Find where the given text appears and provide that cell's center as [x, y] coordinate. 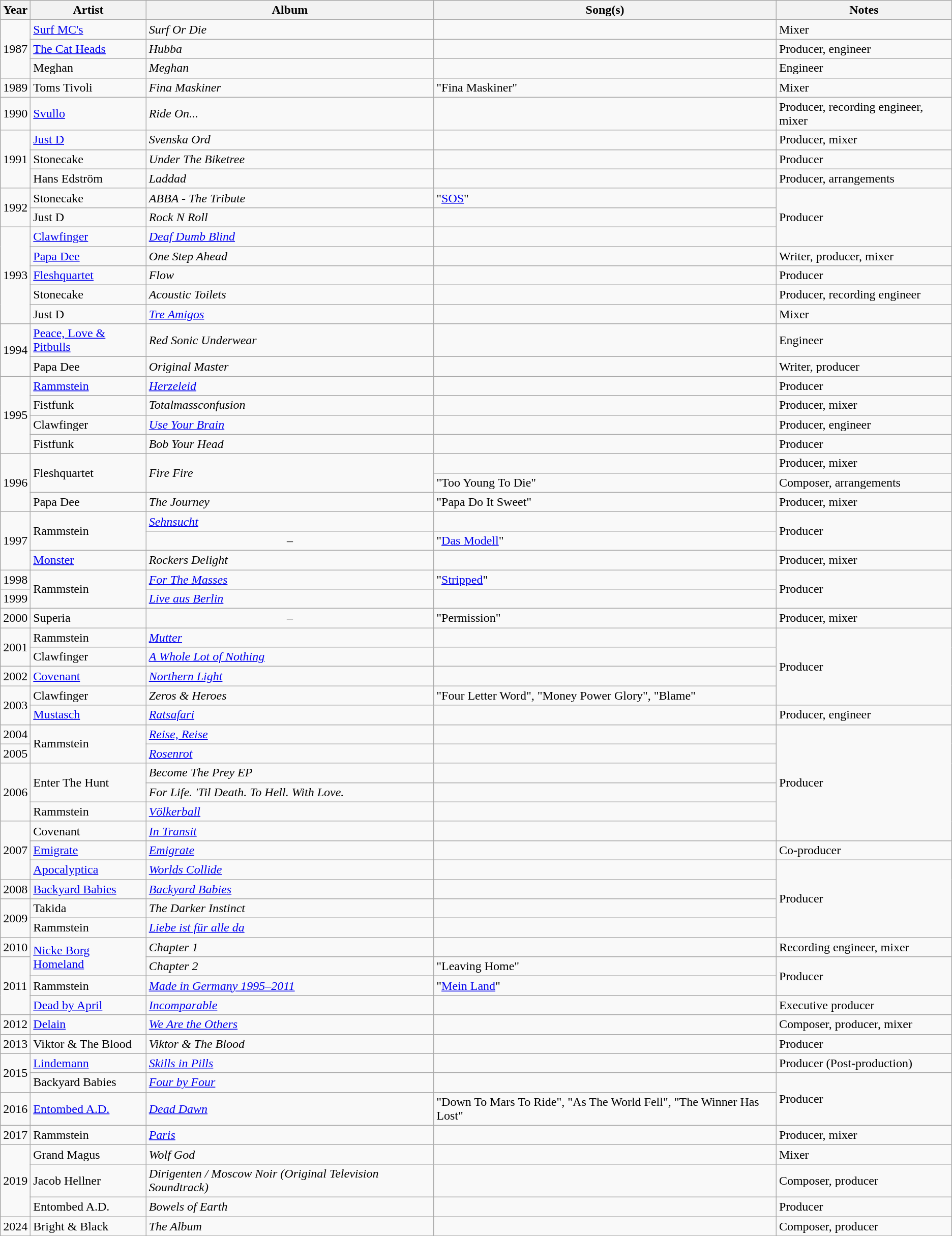
Apocalyptica [88, 869]
1997 [15, 540]
Grand Magus [88, 1154]
Under The Biketree [290, 159]
Dead Dawn [290, 1108]
Mustasch [88, 715]
For The Masses [290, 579]
Superia [88, 618]
Toms Tivoli [88, 87]
"Leaving Home" [605, 967]
Hans Edström [88, 178]
Fina Maskiner [290, 87]
1999 [15, 599]
Chapter 2 [290, 967]
2017 [15, 1135]
Enter The Hunt [88, 782]
"Stripped" [605, 579]
"Mein Land" [605, 986]
Use Your Brain [290, 425]
Takida [88, 909]
Chapter 1 [290, 947]
1993 [15, 275]
Four by Four [290, 1082]
Svenska Ord [290, 140]
Liebe ist für alle da [290, 928]
2001 [15, 647]
2002 [15, 676]
Laddad [290, 178]
Bowels of Earth [290, 1207]
"Down To Mars To Ride", "As The World Fell", "The Winner Has Lost" [605, 1108]
Notes [864, 10]
Co-producer [864, 850]
Song(s) [605, 10]
Wolf God [290, 1154]
Deaf Dumb Blind [290, 236]
"Fina Maskiner" [605, 87]
Rock N Roll [290, 217]
Mutter [290, 638]
Incomparable [290, 1005]
Acoustic Toilets [290, 295]
2019 [15, 1181]
1989 [15, 87]
2003 [15, 705]
Northern Light [290, 676]
Original Master [290, 367]
Ride On... [290, 114]
Svullo [88, 114]
"Four Letter Word", "Money Power Glory", "Blame" [605, 696]
Flow [290, 276]
"Das Modell" [605, 540]
Year [15, 10]
Reise, Reise [290, 734]
2008 [15, 889]
2012 [15, 1024]
Composer, producer, mixer [864, 1024]
Made in Germany 1995–2011 [290, 986]
The Album [290, 1226]
Völkerball [290, 811]
Delain [88, 1024]
"Papa Do It Sweet" [605, 502]
2024 [15, 1226]
"Too Young To Die" [605, 483]
Surf Or Die [290, 29]
Paris [290, 1135]
The Cat Heads [88, 49]
1991 [15, 159]
Peace, Love & Pitbulls [88, 341]
Jacob Hellner [88, 1181]
Fire Fire [290, 473]
Executive producer [864, 1005]
"Permission" [605, 618]
Zeros & Heroes [290, 696]
2007 [15, 850]
1996 [15, 483]
Producer, arrangements [864, 178]
Become The Prey EP [290, 773]
Rosenrot [290, 753]
Bright & Black [88, 1226]
2016 [15, 1108]
Tre Amigos [290, 314]
Lindemann [88, 1063]
Composer, arrangements [864, 483]
Producer, recording engineer [864, 295]
Herzeleid [290, 386]
2009 [15, 918]
Dirigenten / Moscow Noir (Original Television Soundtrack) [290, 1181]
Red Sonic Underwear [290, 341]
Live aus Berlin [290, 599]
ABBA - The Tribute [290, 198]
1990 [15, 114]
2013 [15, 1044]
Ratsafari [290, 715]
2005 [15, 753]
Rockers Delight [290, 560]
Album [290, 10]
Writer, producer [864, 367]
Producer (Post-production) [864, 1063]
Hubba [290, 49]
Worlds Collide [290, 869]
1994 [15, 350]
Bob Your Head [290, 444]
2004 [15, 734]
In Transit [290, 831]
1998 [15, 579]
2000 [15, 618]
We Are the Others [290, 1024]
Writer, producer, mixer [864, 256]
Producer, recording engineer, mixer [864, 114]
1992 [15, 207]
Dead by April [88, 1005]
A Whole Lot of Nothing [290, 657]
For Life. 'Til Death. To Hell. With Love. [290, 792]
Artist [88, 10]
One Step Ahead [290, 256]
1987 [15, 49]
Recording engineer, mixer [864, 947]
Skills in Pills [290, 1063]
2010 [15, 947]
2006 [15, 792]
"SOS" [605, 198]
The Darker Instinct [290, 909]
2015 [15, 1073]
The Journey [290, 502]
Nicke Borg Homeland [88, 957]
Surf MC's [88, 29]
1995 [15, 415]
2011 [15, 986]
Sehnsucht [290, 521]
Totalmassconfusion [290, 405]
Monster [88, 560]
